Locate the cell with the specified text and output its (x, y) center coordinate. 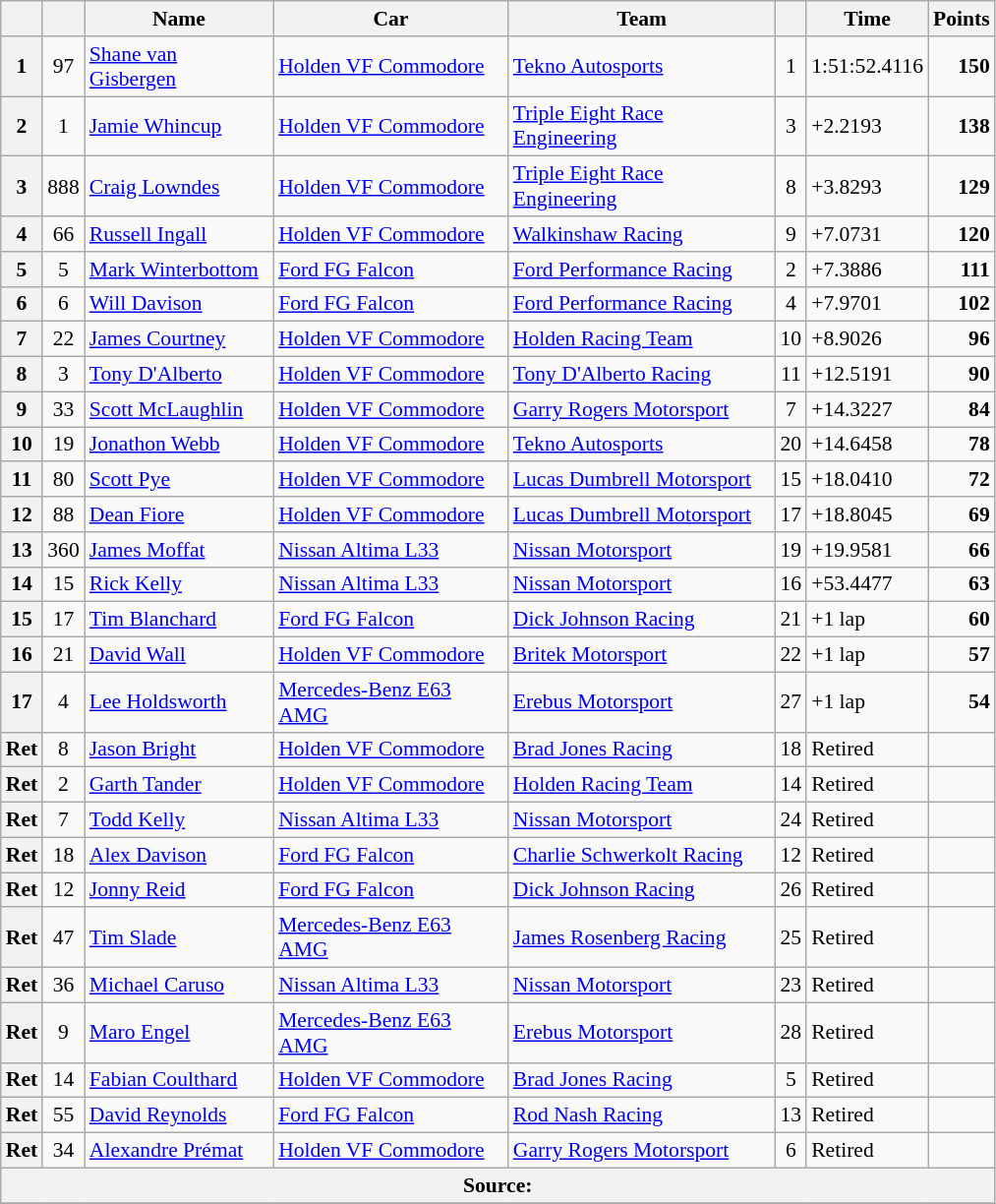
33 (63, 409)
Car (391, 19)
90 (962, 375)
James Rosenberg Racing (642, 938)
Team (642, 19)
+14.3227 (867, 409)
57 (962, 655)
20 (791, 445)
Source: (498, 1185)
Points (962, 19)
97 (63, 67)
+7.3886 (867, 270)
+7.0731 (867, 234)
88 (63, 514)
Tony D'Alberto (179, 375)
Alexandre Prémat (179, 1151)
Garth Tander (179, 785)
+2.2193 (867, 126)
72 (962, 480)
Maro Engel (179, 1033)
Scott Pye (179, 480)
120 (962, 234)
+3.8293 (867, 187)
Alex Davison (179, 855)
Fabian Coulthard (179, 1080)
24 (791, 820)
+18.8045 (867, 514)
Jonny Reid (179, 890)
Jamie Whincup (179, 126)
Charlie Schwerkolt Racing (642, 855)
150 (962, 67)
47 (63, 938)
Jonathon Webb (179, 445)
129 (962, 187)
63 (962, 584)
+8.9026 (867, 339)
Time (867, 19)
111 (962, 270)
Scott McLaughlin (179, 409)
James Courtney (179, 339)
Name (179, 19)
138 (962, 126)
80 (63, 480)
Will Davison (179, 304)
+53.4477 (867, 584)
55 (63, 1115)
James Moffat (179, 550)
David Wall (179, 655)
Rod Nash Racing (642, 1115)
Tim Slade (179, 938)
Todd Kelly (179, 820)
28 (791, 1033)
34 (63, 1151)
Mark Winterbottom (179, 270)
360 (63, 550)
Tony D'Alberto Racing (642, 375)
1:51:52.4116 (867, 67)
102 (962, 304)
Tim Blanchard (179, 620)
Walkinshaw Racing (642, 234)
Craig Lowndes (179, 187)
26 (791, 890)
78 (962, 445)
27 (791, 702)
84 (962, 409)
Shane van Gisbergen (179, 67)
Rick Kelly (179, 584)
888 (63, 187)
25 (791, 938)
Michael Caruso (179, 986)
Dean Fiore (179, 514)
96 (962, 339)
60 (962, 620)
+7.9701 (867, 304)
+14.6458 (867, 445)
David Reynolds (179, 1115)
Lee Holdsworth (179, 702)
54 (962, 702)
+18.0410 (867, 480)
36 (63, 986)
23 (791, 986)
Jason Bright (179, 750)
69 (962, 514)
Russell Ingall (179, 234)
+12.5191 (867, 375)
+19.9581 (867, 550)
Britek Motorsport (642, 655)
